Search for the cell housing the specified text and yield its (X, Y) center coordinate. 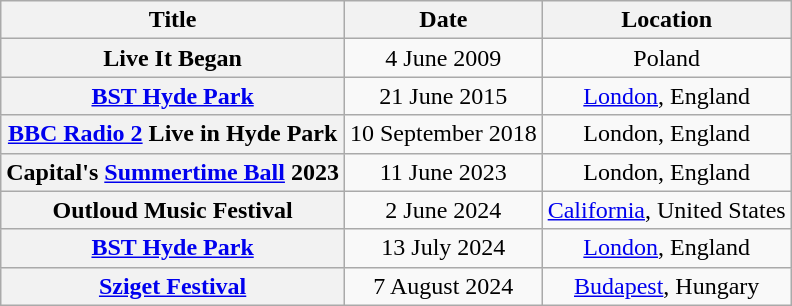
2 June 2024 (443, 210)
California, United States (666, 210)
Live It Began (173, 58)
13 July 2024 (443, 248)
11 June 2023 (443, 172)
7 August 2024 (443, 286)
Title (173, 20)
Outloud Music Festival (173, 210)
Capital's Summertime Ball 2023 (173, 172)
BBC Radio 2 Live in Hyde Park (173, 134)
Date (443, 20)
21 June 2015 (443, 96)
Budapest, Hungary (666, 286)
Poland (666, 58)
Location (666, 20)
Sziget Festival (173, 286)
10 September 2018 (443, 134)
4 June 2009 (443, 58)
